From the cell containing the given text, extract its center point as [X, Y] coordinate. 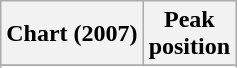
Peak position [189, 34]
Chart (2007) [72, 34]
